Provide the (x, y) coordinate of the cell's center where the given text is located.  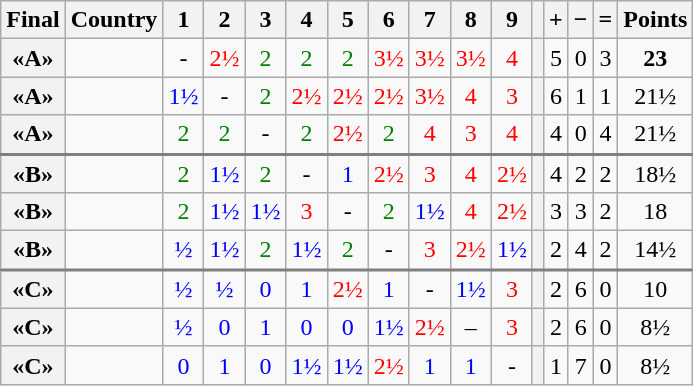
– (470, 327)
14½ (656, 250)
8 (470, 20)
+ (556, 20)
Final (33, 20)
− (580, 20)
10 (656, 288)
= (606, 20)
9 (512, 20)
23 (656, 58)
18½ (656, 174)
Country (114, 20)
Points (656, 20)
18 (656, 212)
